Provide the (x, y) coordinate of the cell's center where the given text is located.  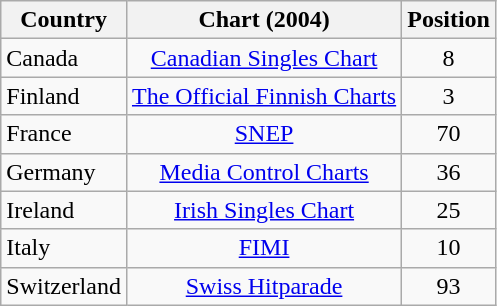
8 (449, 58)
93 (449, 286)
25 (449, 210)
FIMI (264, 248)
SNEP (264, 134)
Germany (64, 172)
Irish Singles Chart (264, 210)
Italy (64, 248)
France (64, 134)
Switzerland (64, 286)
70 (449, 134)
Chart (2004) (264, 20)
Canada (64, 58)
Canadian Singles Chart (264, 58)
The Official Finnish Charts (264, 96)
Media Control Charts (264, 172)
Swiss Hitparade (264, 286)
36 (449, 172)
Country (64, 20)
Ireland (64, 210)
3 (449, 96)
Finland (64, 96)
10 (449, 248)
Position (449, 20)
